Identify which cell holds the provided text, then report its (x, y) central coordinate. 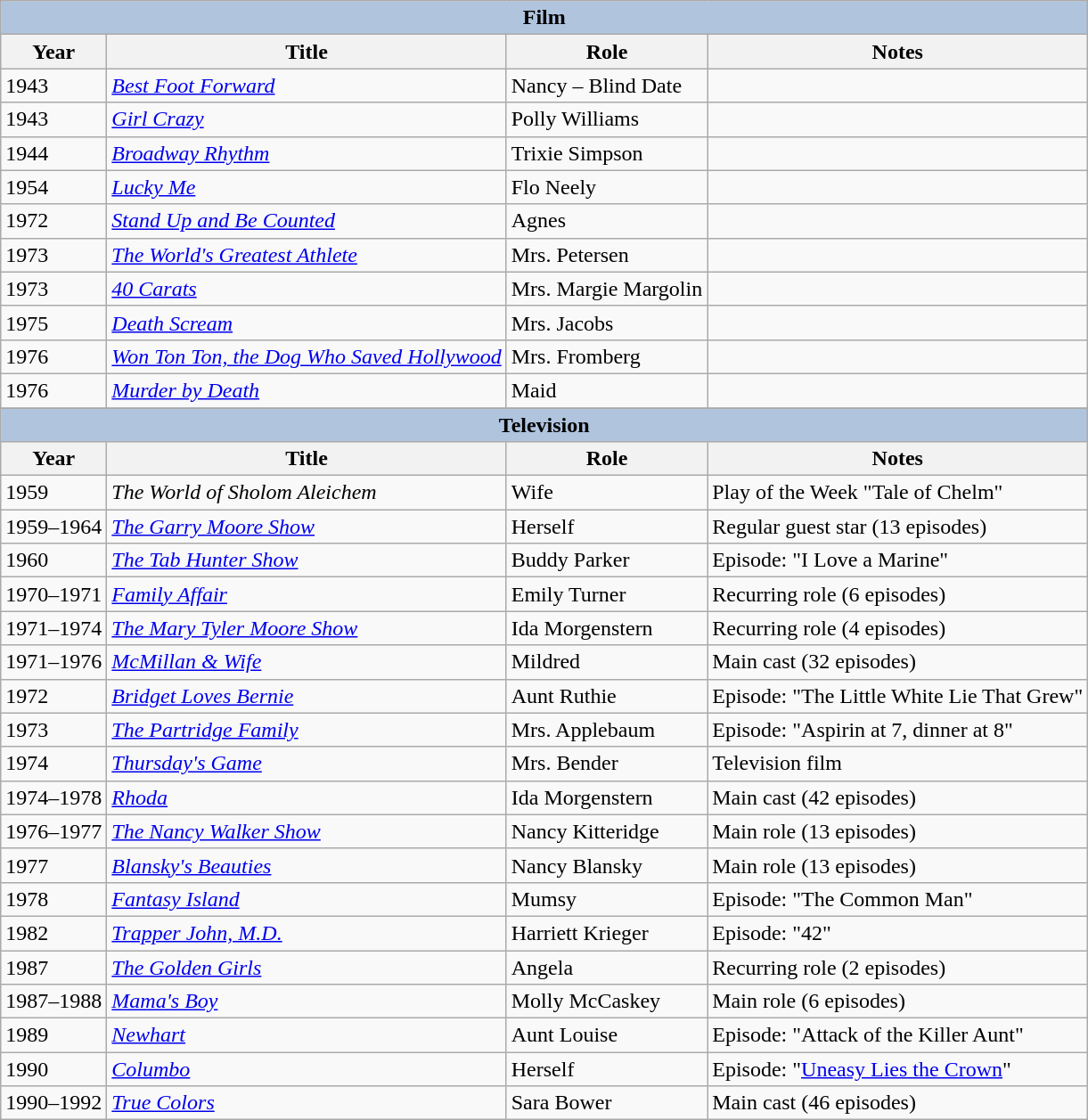
Recurring role (2 episodes) (898, 967)
Mumsy (606, 899)
Girl Crazy (307, 119)
Mrs. Jacobs (606, 323)
The Garry Moore Show (307, 527)
1976–1977 (53, 831)
Emily Turner (606, 594)
Broadway Rhythm (307, 153)
Molly McCaskey (606, 1001)
Television (544, 425)
Nancy – Blind Date (606, 86)
Blansky's Beauties (307, 865)
The World of Sholom Aleichem (307, 493)
Episode: "Aspirin at 7, dinner at 8" (898, 730)
Stand Up and Be Counted (307, 221)
McMillan & Wife (307, 662)
Wife (606, 493)
Thursday's Game (307, 764)
Won Ton Ton, the Dog Who Saved Hollywood (307, 356)
Nancy Kitteridge (606, 831)
1971–1974 (53, 628)
Mrs. Margie Margolin (606, 289)
1982 (53, 933)
Mrs. Applebaum (606, 730)
The Golden Girls (307, 967)
Newhart (307, 1035)
Main cast (46 episodes) (898, 1103)
The Nancy Walker Show (307, 831)
1954 (53, 187)
Mrs. Petersen (606, 255)
Episode: "42" (898, 933)
Family Affair (307, 594)
Trixie Simpson (606, 153)
1944 (53, 153)
Television film (898, 764)
1975 (53, 323)
Mrs. Bender (606, 764)
True Colors (307, 1103)
40 Carats (307, 289)
Polly Williams (606, 119)
1987 (53, 967)
The World's Greatest Athlete (307, 255)
1990 (53, 1069)
Episode: "Uneasy Lies the Crown" (898, 1069)
Episode: "The Common Man" (898, 899)
1959–1964 (53, 527)
Buddy Parker (606, 560)
Flo Neely (606, 187)
Episode: "I Love a Marine" (898, 560)
Trapper John, M.D. (307, 933)
Aunt Ruthie (606, 696)
Main cast (32 episodes) (898, 662)
Maid (606, 390)
1960 (53, 560)
Main cast (42 episodes) (898, 797)
1974–1978 (53, 797)
Episode: "Attack of the Killer Aunt" (898, 1035)
Main role (6 episodes) (898, 1001)
Mildred (606, 662)
Mama's Boy (307, 1001)
1990–1992 (53, 1103)
Death Scream (307, 323)
The Partridge Family (307, 730)
Aunt Louise (606, 1035)
1974 (53, 764)
Lucky Me (307, 187)
Rhoda (307, 797)
Film (544, 18)
Sara Bower (606, 1103)
1959 (53, 493)
Bridget Loves Bernie (307, 696)
Regular guest star (13 episodes) (898, 527)
Fantasy Island (307, 899)
Harriett Krieger (606, 933)
Best Foot Forward (307, 86)
1978 (53, 899)
1989 (53, 1035)
Episode: "The Little White Lie That Grew" (898, 696)
The Mary Tyler Moore Show (307, 628)
Nancy Blansky (606, 865)
Agnes (606, 221)
1970–1971 (53, 594)
Murder by Death (307, 390)
Recurring role (4 episodes) (898, 628)
Mrs. Fromberg (606, 356)
1987–1988 (53, 1001)
1971–1976 (53, 662)
Columbo (307, 1069)
1977 (53, 865)
The Tab Hunter Show (307, 560)
Play of the Week "Tale of Chelm" (898, 493)
Recurring role (6 episodes) (898, 594)
Angela (606, 967)
